Capture the cell that displays the provided text and extract its [X, Y] central coordinate. 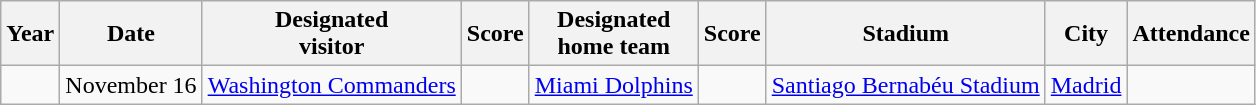
Madrid [1086, 85]
Year [30, 34]
Washington Commanders [332, 85]
City [1086, 34]
Designatedvisitor [332, 34]
Date [131, 34]
November 16 [131, 85]
Attendance [1191, 34]
Stadium [906, 34]
Miami Dolphins [614, 85]
Santiago Bernabéu Stadium [906, 85]
Designatedhome team [614, 34]
